Return [x, y] of the center of cell containing provided text 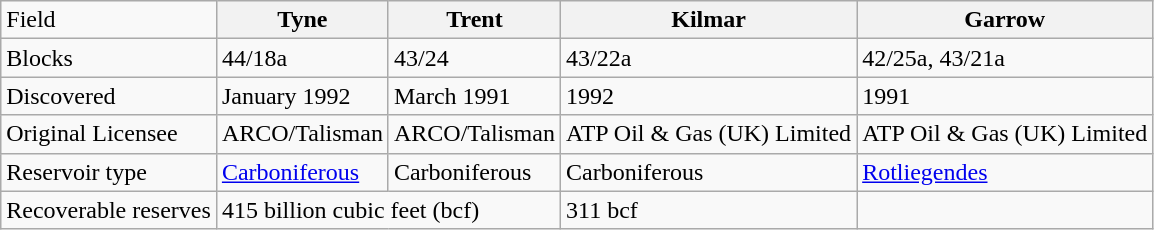
Reservoir type [109, 172]
Blocks [109, 58]
March 1991 [474, 96]
Kilmar [708, 20]
Tyne [302, 20]
January 1992 [302, 96]
Original Licensee [109, 134]
415 billion cubic feet (bcf) [388, 210]
Rotliegendes [1005, 172]
311 bcf [708, 210]
43/22a [708, 58]
1991 [1005, 96]
43/24 [474, 58]
Recoverable reserves [109, 210]
Trent [474, 20]
44/18a [302, 58]
Discovered [109, 96]
1992 [708, 96]
42/25a, 43/21a [1005, 58]
Field [109, 20]
Garrow [1005, 20]
